From the cell containing the given text, extract its center point as [X, Y] coordinate. 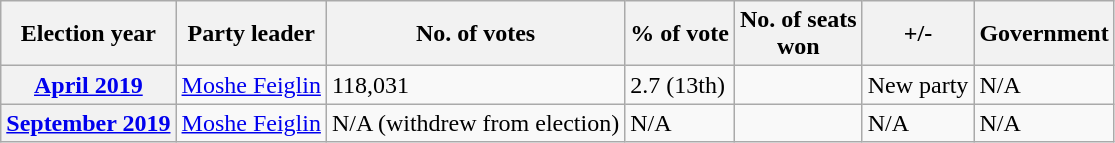
April 2019 [88, 85]
+/- [918, 34]
September 2019 [88, 123]
New party [918, 85]
2.7 (13th) [680, 85]
No. of votes [475, 34]
118,031 [475, 85]
Government [1044, 34]
N/A (withdrew from election) [475, 123]
No. of seatswon [798, 34]
Election year [88, 34]
Party leader [251, 34]
% of vote [680, 34]
